Capture the cell that displays the provided text and extract its [X, Y] central coordinate. 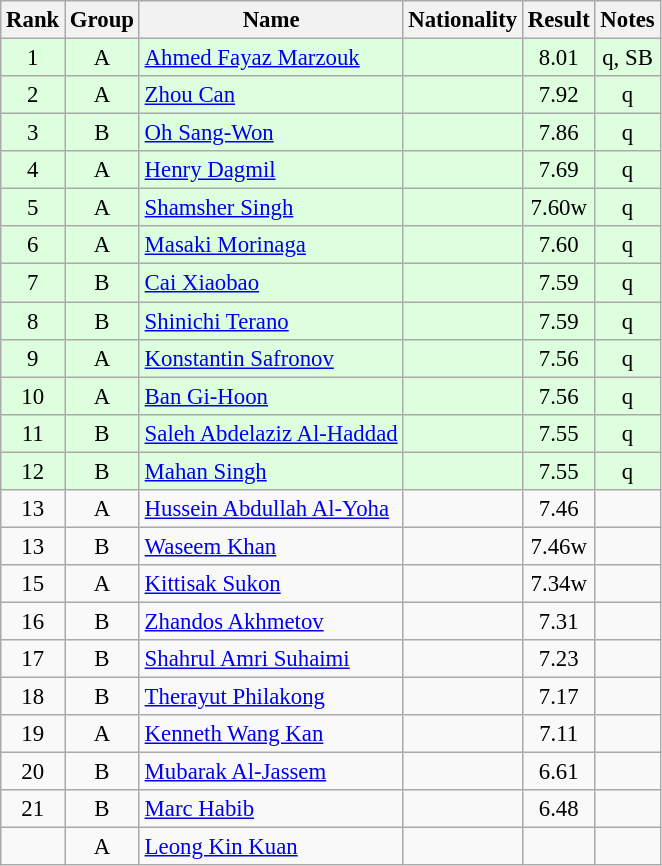
1 [33, 58]
9 [33, 358]
5 [33, 208]
11 [33, 433]
7 [33, 283]
17 [33, 659]
20 [33, 772]
Hussein Abdullah Al-Yoha [271, 509]
Shamsher Singh [271, 208]
Zhandos Akhmetov [271, 621]
7.34w [558, 584]
Masaki Morinaga [271, 245]
15 [33, 584]
7.11 [558, 734]
Leong Kin Kuan [271, 847]
Mahan Singh [271, 471]
Kittisak Sukon [271, 584]
19 [33, 734]
Shinichi Terano [271, 321]
Kenneth Wang Kan [271, 734]
Shahrul Amri Suhaimi [271, 659]
6.48 [558, 809]
12 [33, 471]
3 [33, 133]
Cai Xiaobao [271, 283]
Ban Gi-Hoon [271, 396]
Mubarak Al-Jassem [271, 772]
Group [102, 20]
Saleh Abdelaziz Al-Haddad [271, 433]
7.23 [558, 659]
7.46w [558, 546]
Zhou Can [271, 95]
Henry Dagmil [271, 170]
8 [33, 321]
Result [558, 20]
Oh Sang-Won [271, 133]
Waseem Khan [271, 546]
7.92 [558, 95]
16 [33, 621]
18 [33, 697]
7.60 [558, 245]
q, SB [628, 58]
Ahmed Fayaz Marzouk [271, 58]
7.69 [558, 170]
Therayut Philakong [271, 697]
Marc Habib [271, 809]
6.61 [558, 772]
Nationality [462, 20]
7.60w [558, 208]
Notes [628, 20]
21 [33, 809]
7.31 [558, 621]
7.46 [558, 509]
2 [33, 95]
10 [33, 396]
Name [271, 20]
7.17 [558, 697]
7.86 [558, 133]
4 [33, 170]
6 [33, 245]
Rank [33, 20]
Konstantin Safronov [271, 358]
8.01 [558, 58]
